Scan for the cell matching the given text and deliver its (x, y) coordinate at center. 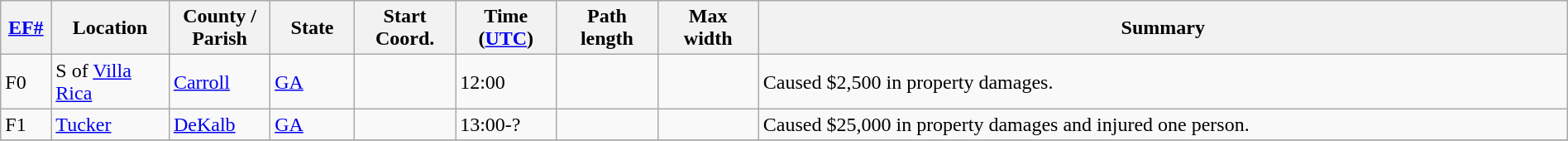
13:00-? (506, 124)
Summary (1163, 28)
12:00 (506, 81)
F0 (26, 81)
Carroll (219, 81)
Max width (708, 28)
F1 (26, 124)
EF# (26, 28)
DeKalb (219, 124)
Path length (607, 28)
Caused $25,000 in property damages and injured one person. (1163, 124)
Time (UTC) (506, 28)
Location (111, 28)
Tucker (111, 124)
County / Parish (219, 28)
Start Coord. (404, 28)
State (313, 28)
S of Villa Rica (111, 81)
Caused $2,500 in property damages. (1163, 81)
